Identify which cell holds the provided text, then report its (X, Y) central coordinate. 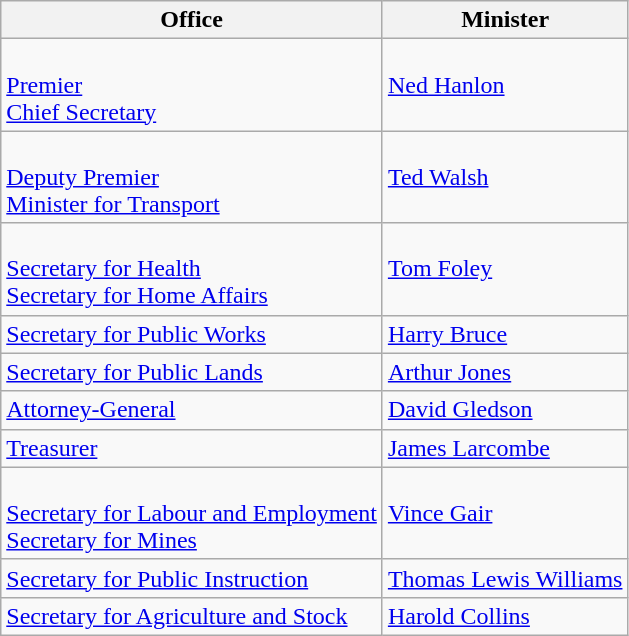
Deputy Premier Minister for Transport (192, 177)
Minister (505, 20)
Office (192, 20)
Secretary for Public Instruction (192, 578)
Treasurer (192, 448)
James Larcombe (505, 448)
Ned Hanlon (505, 85)
Premier Chief Secretary (192, 85)
Secretary for Agriculture and Stock (192, 616)
Vince Gair (505, 513)
Secretary for Public Works (192, 334)
Harold Collins (505, 616)
Tom Foley (505, 269)
Thomas Lewis Williams (505, 578)
Harry Bruce (505, 334)
Arthur Jones (505, 372)
Ted Walsh (505, 177)
David Gledson (505, 410)
Secretary for Health Secretary for Home Affairs (192, 269)
Attorney-General (192, 410)
Secretary for Public Lands (192, 372)
Secretary for Labour and Employment Secretary for Mines (192, 513)
